Detect which cell encompasses the target text, then output its [X, Y] center coordinate. 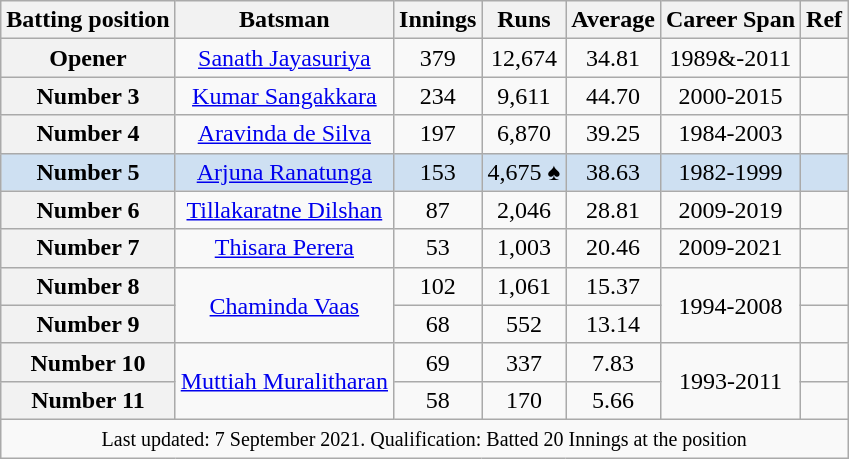
Last updated: 7 September 2021. Qualification: Batted 20 Innings at the position [424, 438]
Number 7 [88, 248]
20.46 [614, 248]
Kumar Sangakkara [284, 96]
34.81 [614, 58]
87 [438, 210]
102 [438, 286]
44.70 [614, 96]
379 [438, 58]
Number 4 [88, 134]
Innings [438, 20]
Runs [524, 20]
234 [438, 96]
Batting position [88, 20]
58 [438, 400]
39.25 [614, 134]
1,061 [524, 286]
9,611 [524, 96]
Opener [88, 58]
1994-2008 [730, 305]
1989&-2011 [730, 58]
Thisara Perera [284, 248]
Career Span [730, 20]
15.37 [614, 286]
153 [438, 172]
5.66 [614, 400]
2000-2015 [730, 96]
Number 9 [88, 324]
6,870 [524, 134]
170 [524, 400]
2009-2019 [730, 210]
1,003 [524, 248]
13.14 [614, 324]
Aravinda de Silva [284, 134]
7.83 [614, 362]
197 [438, 134]
Number 3 [88, 96]
53 [438, 248]
552 [524, 324]
1982-1999 [730, 172]
Number 10 [88, 362]
Number 5 [88, 172]
28.81 [614, 210]
12,674 [524, 58]
68 [438, 324]
1984-2003 [730, 134]
Average [614, 20]
Muttiah Muralitharan [284, 381]
Number 8 [88, 286]
Tillakaratne Dilshan [284, 210]
2009-2021 [730, 248]
Batsman [284, 20]
Ref [824, 20]
2,046 [524, 210]
Number 11 [88, 400]
4,675 ♠ [524, 172]
Arjuna Ranatunga [284, 172]
337 [524, 362]
Sanath Jayasuriya [284, 58]
1993-2011 [730, 381]
69 [438, 362]
38.63 [614, 172]
Chaminda Vaas [284, 305]
Number 6 [88, 210]
